Find where the given text appears and provide that cell's center as (x, y) coordinate. 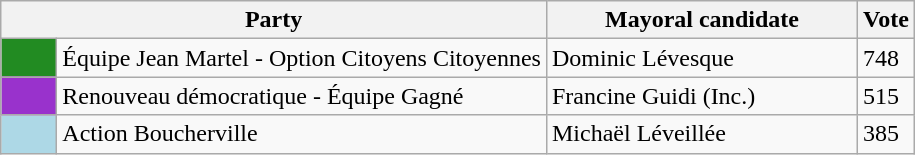
Vote (886, 20)
Mayoral candidate (702, 20)
Francine Guidi (Inc.) (702, 96)
Dominic Lévesque (702, 58)
385 (886, 134)
Party (274, 20)
748 (886, 58)
515 (886, 96)
Michaël Léveillée (702, 134)
Renouveau démocratique - Équipe Gagné (302, 96)
Action Boucherville (302, 134)
Équipe Jean Martel - Option Citoyens Citoyennes (302, 58)
